Scan for the cell matching the given text and deliver its [x, y] coordinate at center. 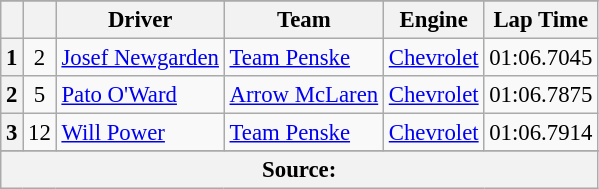
01:06.7914 [541, 133]
Arrow McLaren [304, 95]
Will Power [140, 133]
12 [40, 133]
Lap Time [541, 20]
01:06.7045 [541, 58]
1 [12, 58]
5 [40, 95]
3 [12, 133]
Source: [300, 170]
Team [304, 20]
Pato O'Ward [140, 95]
Driver [140, 20]
01:06.7875 [541, 95]
Josef Newgarden [140, 58]
Engine [433, 20]
